Detect which cell encompasses the target text, then output its [x, y] center coordinate. 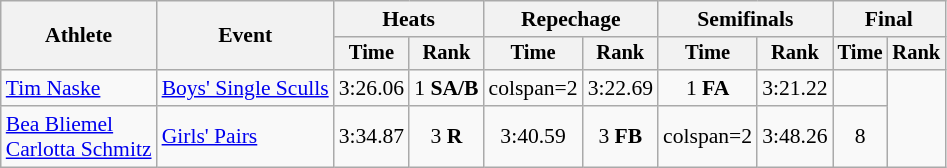
Tim Naske [79, 88]
3:48.26 [794, 136]
1 SA/B [446, 88]
3:26.06 [372, 88]
3:21.22 [794, 88]
Heats [409, 19]
Girls' Pairs [246, 136]
Event [246, 36]
Final [889, 19]
Semifinals [746, 19]
Athlete [79, 36]
3:40.59 [534, 136]
1 FA [708, 88]
Boys' Single Sculls [246, 88]
3 R [446, 136]
8 [860, 136]
Repechage [572, 19]
3 FB [620, 136]
Bea BliemelCarlotta Schmitz [79, 136]
3:22.69 [620, 88]
3:34.87 [372, 136]
